For the text-containing cell, return its midpoint in [X, Y] coordinate format. 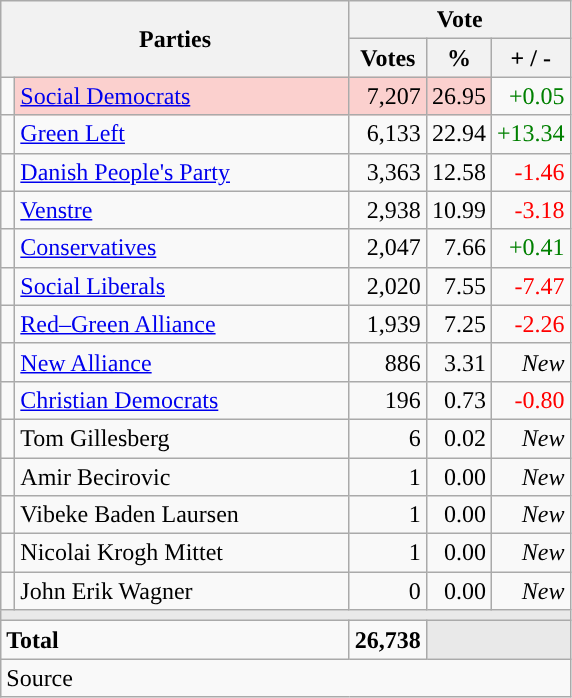
-3.18 [530, 210]
-0.80 [530, 400]
Social Liberals [182, 286]
10.99 [458, 210]
26.95 [458, 96]
22.94 [458, 134]
3,363 [388, 172]
7.55 [458, 286]
1,939 [388, 324]
Red–Green Alliance [182, 324]
Vote [460, 20]
Conservatives [182, 248]
Total [176, 640]
Amir Becirovic [182, 477]
+ / - [530, 58]
0.02 [458, 438]
26,738 [388, 640]
% [458, 58]
3.31 [458, 362]
Danish People's Party [182, 172]
12.58 [458, 172]
7.66 [458, 248]
Parties [176, 39]
2,020 [388, 286]
Votes [388, 58]
2,938 [388, 210]
Venstre [182, 210]
Tom Gillesberg [182, 438]
+13.34 [530, 134]
Christian Democrats [182, 400]
7.25 [458, 324]
Social Democrats [182, 96]
+0.05 [530, 96]
Source [286, 678]
2,047 [388, 248]
7,207 [388, 96]
0 [388, 591]
-1.46 [530, 172]
6,133 [388, 134]
196 [388, 400]
+0.41 [530, 248]
New Alliance [182, 362]
-7.47 [530, 286]
John Erik Wagner [182, 591]
Nicolai Krogh Mittet [182, 553]
886 [388, 362]
Vibeke Baden Laursen [182, 515]
Green Left [182, 134]
-2.26 [530, 324]
0.73 [458, 400]
6 [388, 438]
